Extract the (X, Y) coordinate from the center of the cell holding the provided text.  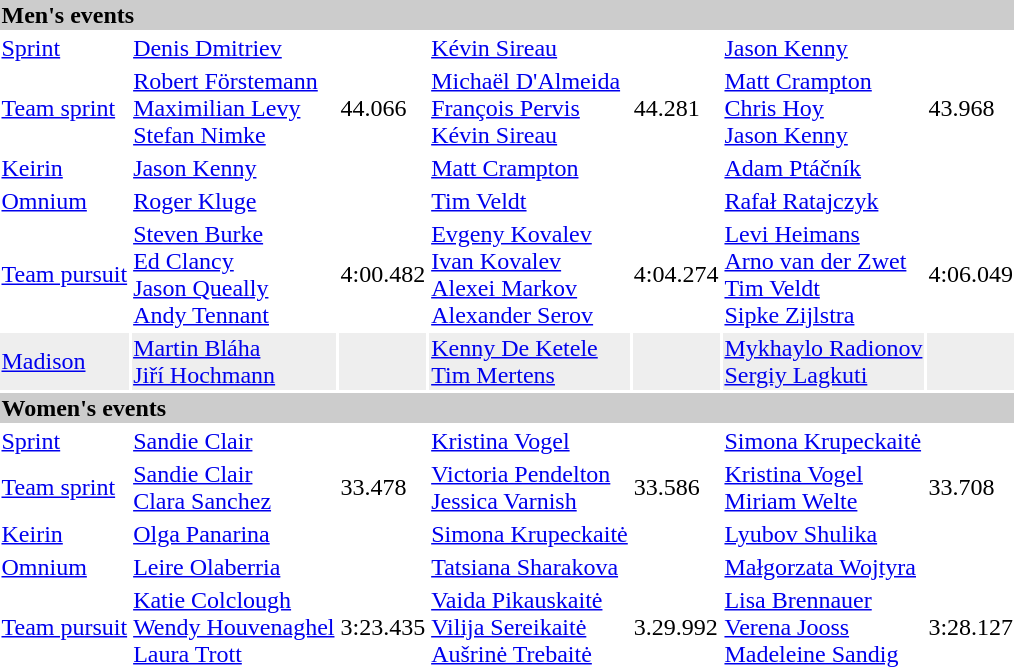
Mykhaylo RadionovSergiy Lagkuti (824, 362)
Roger Kluge (234, 201)
44.066 (383, 108)
33.586 (676, 488)
Tim Veldt (530, 201)
44.281 (676, 108)
Kristina VogelMiriam Welte (824, 488)
Adam Ptáčník (824, 168)
Matt Crampton (530, 168)
Matt CramptonChris HoyJason Kenny (824, 108)
4:04.274 (676, 274)
Sandie Clair (234, 441)
Denis Dmitriev (234, 48)
Sandie ClairClara Sanchez (234, 488)
33.478 (383, 488)
Kenny De KeteleTim Mertens (530, 362)
Evgeny KovalevIvan KovalevAlexei Markov Alexander Serov (530, 274)
4:00.482 (383, 274)
Rafał Ratajczyk (824, 201)
Madison (64, 362)
Olga Panarina (234, 534)
Leire Olaberria (234, 567)
Team pursuit (64, 274)
Kévin Sireau (530, 48)
Lyubov Shulika (824, 534)
Levi HeimansArno van der ZwetTim Veldt Sipke Zijlstra (824, 274)
Martin BláhaJiří Hochmann (234, 362)
Robert FörstemannMaximilian LevyStefan Nimke (234, 108)
Małgorzata Wojtyra (824, 567)
Steven BurkeEd ClancyJason QueallyAndy Tennant (234, 274)
Victoria PendeltonJessica Varnish (530, 488)
Tatsiana Sharakova (530, 567)
Kristina Vogel (530, 441)
Michaël D'AlmeidaFrançois PervisKévin Sireau (530, 108)
